Identify which cell holds the provided text, then report its [X, Y] central coordinate. 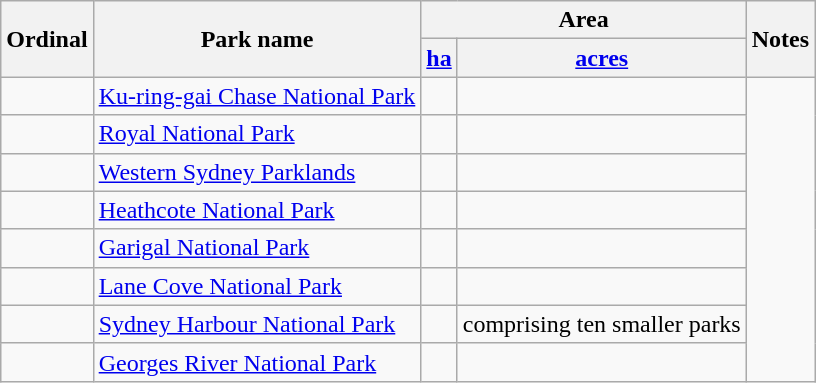
Ku-ring-gai Chase National Park [257, 96]
Western Sydney Parklands [257, 172]
Ordinal [47, 39]
Area [584, 20]
Park name [257, 39]
ha [439, 58]
Notes [780, 39]
Royal National Park [257, 134]
Sydney Harbour National Park [257, 324]
comprising ten smaller parks [602, 324]
acres [602, 58]
Heathcote National Park [257, 210]
Georges River National Park [257, 362]
Garigal National Park [257, 248]
Lane Cove National Park [257, 286]
